Scan for the cell matching the given text and deliver its (x, y) coordinate at center. 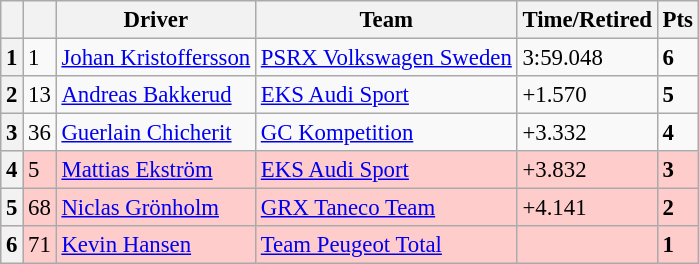
Time/Retired (587, 20)
36 (40, 133)
+4.141 (587, 208)
+1.570 (587, 95)
Mattias Ekström (156, 170)
Andreas Bakkerud (156, 95)
Kevin Hansen (156, 245)
PSRX Volkswagen Sweden (386, 58)
Team Peugeot Total (386, 245)
3:59.048 (587, 58)
Driver (156, 20)
Johan Kristoffersson (156, 58)
68 (40, 208)
Guerlain Chicherit (156, 133)
Team (386, 20)
Niclas Grönholm (156, 208)
GRX Taneco Team (386, 208)
Pts (678, 20)
71 (40, 245)
13 (40, 95)
+3.332 (587, 133)
+3.832 (587, 170)
GC Kompetition (386, 133)
